For the text-containing cell, return its midpoint in [x, y] coordinate format. 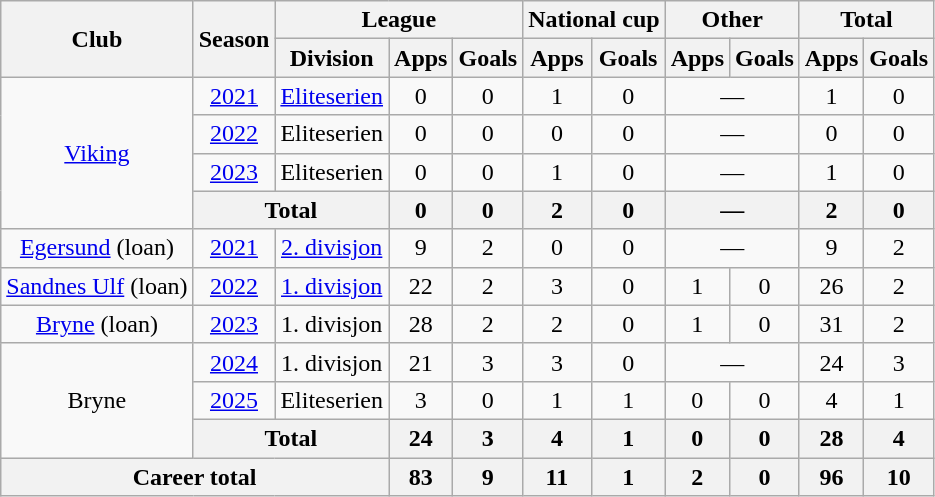
2025 [234, 400]
Bryne (loan) [97, 324]
26 [831, 286]
Other [732, 20]
96 [831, 477]
2024 [234, 362]
83 [421, 477]
League [399, 20]
31 [831, 324]
Career total [195, 477]
Bryne [97, 400]
22 [421, 286]
National cup [594, 20]
Club [97, 39]
Division [332, 58]
10 [899, 477]
Sandnes Ulf (loan) [97, 286]
Viking [97, 153]
2. divisjon [332, 248]
11 [557, 477]
Egersund (loan) [97, 248]
21 [421, 362]
Season [234, 39]
